Detect which cell encompasses the target text, then output its (x, y) center coordinate. 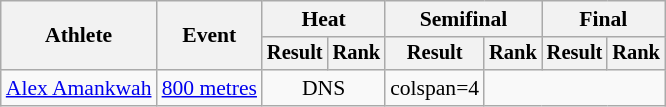
Final (604, 19)
DNS (324, 88)
Athlete (79, 36)
Semifinal (464, 19)
Event (210, 36)
Alex Amankwah (79, 88)
800 metres (210, 88)
Heat (324, 19)
colspan=4 (434, 88)
